Locate the cell with the specified text and output its (x, y) center coordinate. 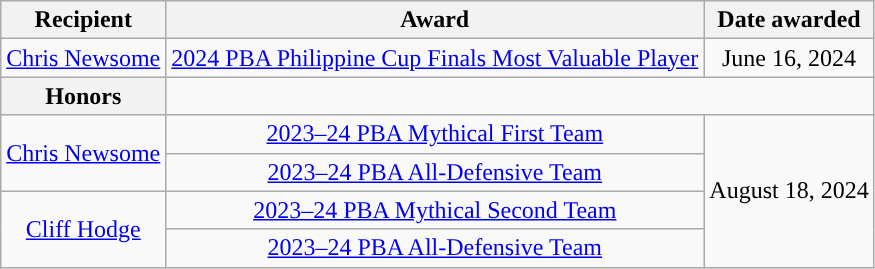
2023–24 PBA Mythical Second Team (435, 210)
2023–24 PBA Mythical First Team (435, 134)
June 16, 2024 (789, 58)
Date awarded (789, 20)
August 18, 2024 (789, 191)
Cliff Hodge (84, 229)
2024 PBA Philippine Cup Finals Most Valuable Player (435, 58)
Honors (84, 96)
Award (435, 20)
Recipient (84, 20)
